Extract the [X, Y] coordinate from the center of the cell holding the provided text.  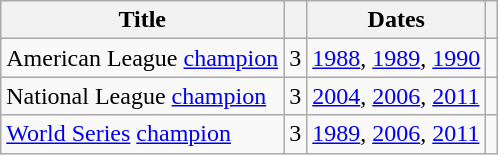
Title [142, 20]
American League champion [142, 58]
2004, 2006, 2011 [396, 96]
1989, 2006, 2011 [396, 134]
National League champion [142, 96]
World Series champion [142, 134]
Dates [396, 20]
1988, 1989, 1990 [396, 58]
